Detect which cell encompasses the target text, then output its (x, y) center coordinate. 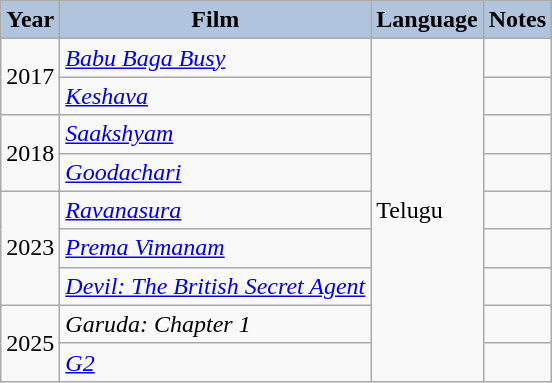
Ravanasura (216, 210)
2025 (30, 343)
Babu Baga Busy (216, 58)
Notes (517, 20)
2018 (30, 153)
Keshava (216, 96)
Saakshyam (216, 134)
G2 (216, 362)
Prema Vimanam (216, 248)
Year (30, 20)
2023 (30, 248)
Film (216, 20)
Garuda: Chapter 1 (216, 324)
Goodachari (216, 172)
Telugu (427, 210)
2017 (30, 77)
Devil: The British Secret Agent (216, 286)
Language (427, 20)
